Detect which cell encompasses the target text, then output its [X, Y] center coordinate. 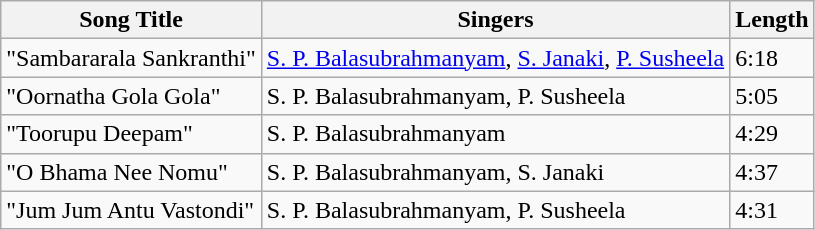
"Toorupu Deepam" [132, 134]
"Oornatha Gola Gola" [132, 96]
Song Title [132, 20]
S. P. Balasubrahmanyam, S. Janaki, P. Susheela [495, 58]
S. P. Balasubrahmanyam, S. Janaki [495, 172]
4:31 [772, 210]
4:37 [772, 172]
Singers [495, 20]
6:18 [772, 58]
Length [772, 20]
"Jum Jum Antu Vastondi" [132, 210]
"Sambararala Sankranthi" [132, 58]
S. P. Balasubrahmanyam [495, 134]
5:05 [772, 96]
"O Bhama Nee Nomu" [132, 172]
4:29 [772, 134]
